For the text-containing cell, return its midpoint in [x, y] coordinate format. 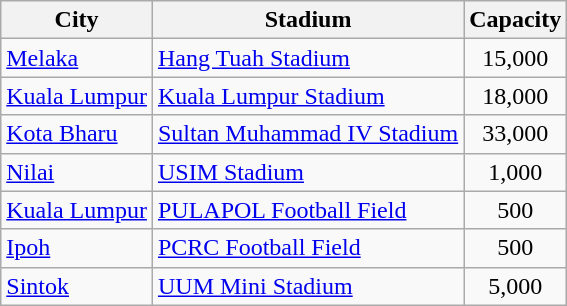
5,000 [516, 286]
Stadium [308, 20]
USIM Stadium [308, 172]
Kota Bharu [77, 134]
City [77, 20]
Ipoh [77, 248]
Nilai [77, 172]
Sintok [77, 286]
Kuala Lumpur Stadium [308, 96]
Capacity [516, 20]
UUM Mini Stadium [308, 286]
Melaka [77, 58]
PCRC Football Field [308, 248]
Sultan Muhammad IV Stadium [308, 134]
33,000 [516, 134]
1,000 [516, 172]
PULAPOL Football Field [308, 210]
15,000 [516, 58]
Hang Tuah Stadium [308, 58]
18,000 [516, 96]
